Return [x, y] of the center of cell containing provided text 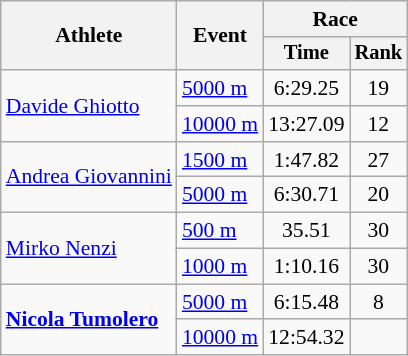
19 [379, 88]
6:29.25 [306, 88]
12:54.32 [306, 338]
Athlete [89, 36]
Andrea Giovannini [89, 178]
1000 m [220, 267]
Time [306, 54]
Event [220, 36]
8 [379, 302]
500 m [220, 231]
20 [379, 195]
Rank [379, 54]
1:10.16 [306, 267]
27 [379, 160]
Davide Ghiotto [89, 106]
13:27.09 [306, 124]
1500 m [220, 160]
35.51 [306, 231]
Mirko Nenzi [89, 248]
6:30.71 [306, 195]
1:47.82 [306, 160]
Race [335, 19]
6:15.48 [306, 302]
12 [379, 124]
Nicola Tumolero [89, 320]
